Detect which cell encompasses the target text, then output its [X, Y] center coordinate. 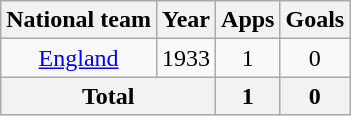
1933 [186, 58]
Total [108, 96]
England [79, 58]
National team [79, 20]
Year [186, 20]
Apps [248, 20]
Goals [315, 20]
